Search for the cell housing the specified text and yield its (x, y) center coordinate. 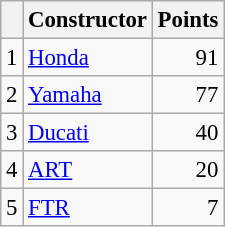
20 (188, 170)
5 (12, 208)
40 (188, 133)
FTR (88, 208)
77 (188, 95)
4 (12, 170)
Constructor (88, 20)
ART (88, 170)
2 (12, 95)
3 (12, 133)
Ducati (88, 133)
Honda (88, 58)
Yamaha (88, 95)
1 (12, 58)
Points (188, 20)
91 (188, 58)
7 (188, 208)
